From the cell containing the given text, extract its center point as [x, y] coordinate. 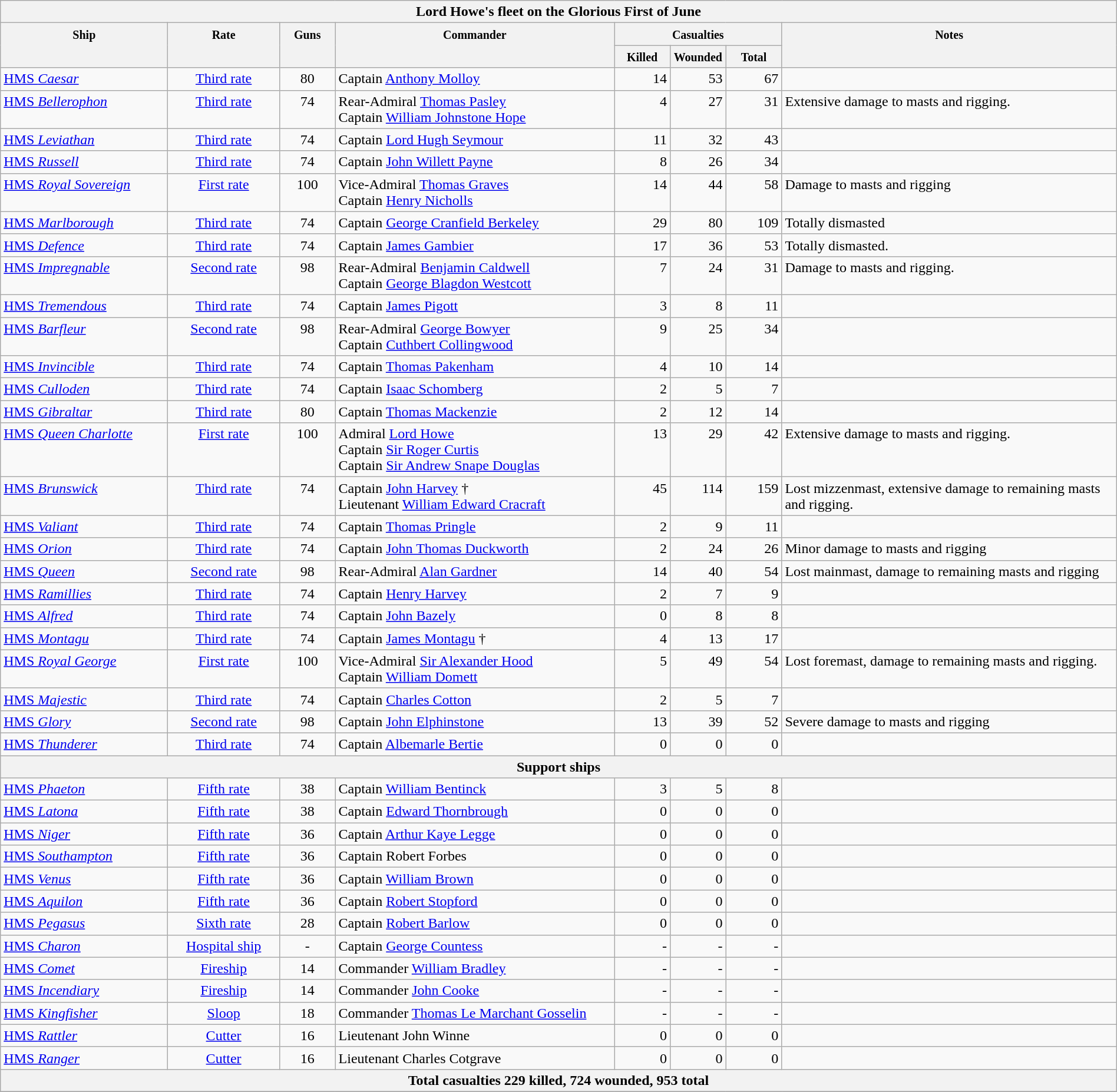
HMS Queen [84, 571]
Total casualties 229 killed, 724 wounded, 953 total [558, 1080]
43 [754, 140]
HMS Tremendous [84, 306]
Rear-Admiral Alan Gardner [475, 571]
Captain John Thomas Duckworth [475, 549]
Captain Thomas Pringle [475, 527]
18 [308, 1013]
49 [698, 669]
39 [698, 722]
HMS Royal George [84, 669]
52 [754, 722]
Totally dismasted [949, 223]
Lieutenant John Winne [475, 1035]
Commander Thomas Le Marchant Gosselin [475, 1013]
27 [698, 110]
Rate [224, 45]
Notes [949, 45]
Lord Howe's fleet on the Glorious First of June [558, 12]
HMS Brunswick [84, 496]
Guns [308, 45]
Sixth rate [224, 924]
Killed [642, 57]
58 [754, 192]
HMS Queen Charlotte [84, 450]
HMS Caesar [84, 79]
Rear-Admiral George BowyerCaptain Cuthbert Collingwood [475, 336]
Support ships [558, 766]
32 [698, 140]
40 [698, 571]
Captain Anthony Molloy [475, 79]
Ship [84, 45]
HMS Defence [84, 245]
42 [754, 450]
Captain Charles Cotton [475, 699]
HMS Southampton [84, 856]
Captain Robert Stopford [475, 901]
Captain Henry Harvey [475, 594]
28 [308, 924]
Wounded [698, 57]
Severe damage to masts and rigging [949, 722]
HMS Orion [84, 549]
Commander William Bradley [475, 968]
Captain George Cranfield Berkeley [475, 223]
Captain John Elphinstone [475, 722]
HMS Ramillies [84, 594]
Captain George Countess [475, 946]
HMS Pegasus [84, 924]
HMS Valiant [84, 527]
Commander John Cooke [475, 991]
Damage to masts and rigging [949, 192]
HMS Ranger [84, 1058]
HMS Leviathan [84, 140]
Captain Thomas Mackenzie [475, 412]
Captain Thomas Pakenham [475, 367]
HMS Venus [84, 879]
Rear-Admiral Thomas PasleyCaptain William Johnstone Hope [475, 110]
Sloop [224, 1013]
Lieutenant Charles Cotgrave [475, 1058]
Commander [475, 45]
Rear-Admiral Benjamin CaldwellCaptain George Blagdon Westcott [475, 276]
10 [698, 367]
Vice-Admiral Sir Alexander HoodCaptain William Domett [475, 669]
HMS Rattler [84, 1035]
HMS Aquilon [84, 901]
Lost mizzenmast, extensive damage to remaining masts and rigging. [949, 496]
Captain William Brown [475, 879]
Captain William Bentinck [475, 789]
HMS Culloden [84, 389]
HMS Glory [84, 722]
Captain Robert Forbes [475, 856]
109 [754, 223]
Vice-Admiral Thomas GravesCaptain Henry Nicholls [475, 192]
Captain Albemarle Bertie [475, 744]
HMS Invincible [84, 367]
HMS Charon [84, 946]
Captain Lord Hugh Seymour [475, 140]
Captain John Bazely [475, 616]
HMS Gibraltar [84, 412]
HMS Marlborough [84, 223]
HMS Niger [84, 834]
Lost mainmast, damage to remaining masts and rigging [949, 571]
HMS Russell [84, 162]
HMS Incendiary [84, 991]
HMS Impregnable [84, 276]
Damage to masts and rigging. [949, 276]
159 [754, 496]
Minor damage to masts and rigging [949, 549]
Totally dismasted. [949, 245]
HMS Majestic [84, 699]
25 [698, 336]
45 [642, 496]
114 [698, 496]
Captain James Gambier [475, 245]
Casualties [698, 34]
Captain James Montagu † [475, 638]
HMS Montagu [84, 638]
HMS Kingfisher [84, 1013]
Admiral Lord HoweCaptain Sir Roger CurtisCaptain Sir Andrew Snape Douglas [475, 450]
HMS Alfred [84, 616]
HMS Latona [84, 812]
Captain Edward Thornbrough [475, 812]
Captain John Willett Payne [475, 162]
Captain Arthur Kaye Legge [475, 834]
Captain Robert Barlow [475, 924]
12 [698, 412]
Captain Isaac Schomberg [475, 389]
44 [698, 192]
Lost foremast, damage to remaining masts and rigging. [949, 669]
67 [754, 79]
Total [754, 57]
HMS Barfleur [84, 336]
HMS Phaeton [84, 789]
HMS Bellerophon [84, 110]
Captain John Harvey †Lieutenant William Edward Cracraft [475, 496]
Hospital ship [224, 946]
HMS Royal Sovereign [84, 192]
Captain James Pigott [475, 306]
HMS Comet [84, 968]
HMS Thunderer [84, 744]
